Identify which cell holds the provided text, then report its [x, y] central coordinate. 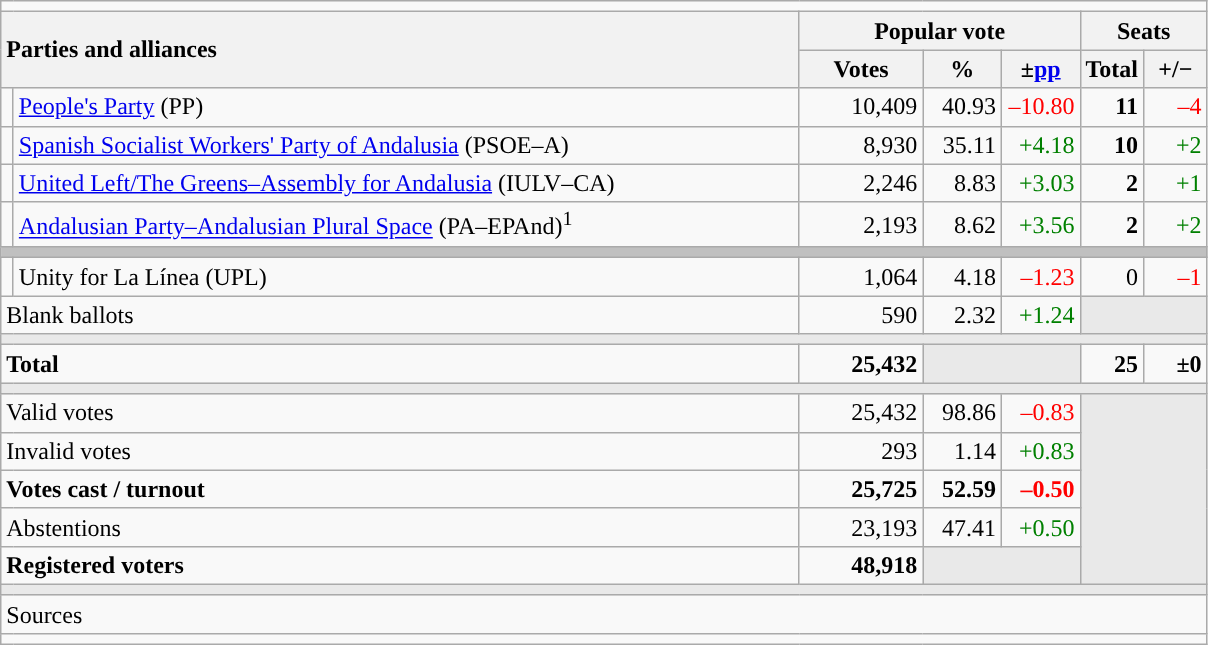
8,930 [861, 145]
11 [1112, 107]
+0.83 [1040, 451]
Votes [861, 69]
590 [861, 315]
+3.03 [1040, 183]
40.93 [962, 107]
Unity for La Línea (UPL) [406, 277]
±0 [1176, 364]
Valid votes [400, 413]
Popular vote [940, 31]
Abstentions [400, 527]
25,725 [861, 489]
35.11 [962, 145]
Parties and alliances [400, 50]
+3.56 [1040, 224]
52.59 [962, 489]
% [962, 69]
Votes cast / turnout [400, 489]
0 [1112, 277]
8.62 [962, 224]
2,193 [861, 224]
1,064 [861, 277]
–10.80 [1040, 107]
Invalid votes [400, 451]
Registered voters [400, 565]
Sources [604, 614]
2.32 [962, 315]
–1 [1176, 277]
Spanish Socialist Workers' Party of Andalusia (PSOE–A) [406, 145]
Blank ballots [400, 315]
4.18 [962, 277]
293 [861, 451]
–1.23 [1040, 277]
10 [1112, 145]
+1.24 [1040, 315]
23,193 [861, 527]
1.14 [962, 451]
–0.50 [1040, 489]
25 [1112, 364]
+4.18 [1040, 145]
8.83 [962, 183]
United Left/The Greens–Assembly for Andalusia (IULV–CA) [406, 183]
47.41 [962, 527]
+0.50 [1040, 527]
Seats [1144, 31]
98.86 [962, 413]
48,918 [861, 565]
2,246 [861, 183]
10,409 [861, 107]
+/− [1176, 69]
–4 [1176, 107]
±pp [1040, 69]
People's Party (PP) [406, 107]
Andalusian Party–Andalusian Plural Space (PA–EPAnd)1 [406, 224]
+1 [1176, 183]
–0.83 [1040, 413]
